Find where the given text appears and provide that cell's center as (X, Y) coordinate. 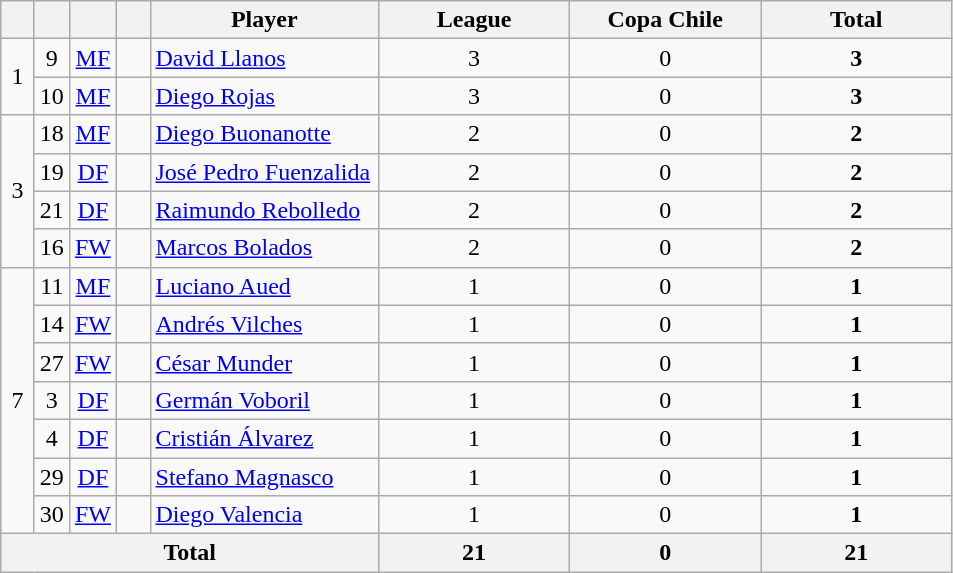
10 (52, 96)
César Munder (264, 362)
27 (52, 362)
11 (52, 286)
Raimundo Rebolledo (264, 210)
Diego Buonanotte (264, 134)
Marcos Bolados (264, 248)
Stefano Magnasco (264, 477)
Diego Rojas (264, 96)
David Llanos (264, 58)
Copa Chile (666, 20)
18 (52, 134)
9 (52, 58)
José Pedro Fuenzalida (264, 172)
29 (52, 477)
Player (264, 20)
30 (52, 515)
Luciano Aued (264, 286)
4 (52, 438)
19 (52, 172)
7 (18, 400)
16 (52, 248)
League (474, 20)
Diego Valencia (264, 515)
Cristián Álvarez (264, 438)
14 (52, 324)
Germán Voboril (264, 400)
Andrés Vilches (264, 324)
